Output the (X, Y) coordinate of the center of the cell containing the given text.  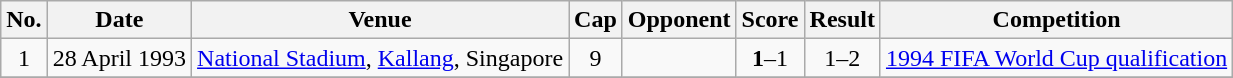
28 April 1993 (119, 58)
Cap (596, 20)
1994 FIFA World Cup qualification (1056, 58)
National Stadium, Kallang, Singapore (380, 58)
Opponent (679, 20)
1–1 (770, 58)
Venue (380, 20)
Score (770, 20)
Competition (1056, 20)
No. (24, 20)
1 (24, 58)
9 (596, 58)
1–2 (842, 58)
Date (119, 20)
Result (842, 20)
